Determine the (X, Y) coordinate at the center of the cell enclosing the given text.  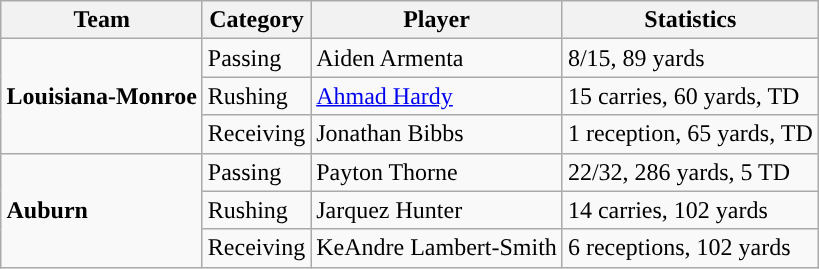
Category (256, 20)
1 reception, 65 yards, TD (690, 134)
Louisiana-Monroe (102, 96)
Aiden Armenta (437, 58)
22/32, 286 yards, 5 TD (690, 172)
Jarquez Hunter (437, 210)
KeAndre Lambert-Smith (437, 248)
Statistics (690, 20)
Player (437, 20)
8/15, 89 yards (690, 58)
14 carries, 102 yards (690, 210)
15 carries, 60 yards, TD (690, 96)
Payton Thorne (437, 172)
6 receptions, 102 yards (690, 248)
Auburn (102, 210)
Ahmad Hardy (437, 96)
Team (102, 20)
Jonathan Bibbs (437, 134)
